Find where the given text appears and provide that cell's center as [X, Y] coordinate. 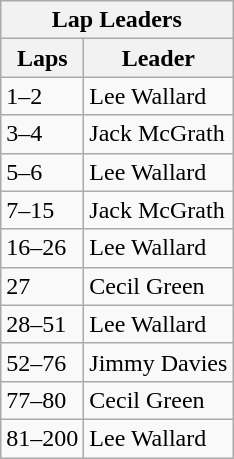
28–51 [42, 324]
7–15 [42, 210]
27 [42, 286]
Leader [158, 58]
52–76 [42, 362]
16–26 [42, 248]
Laps [42, 58]
Jimmy Davies [158, 362]
5–6 [42, 172]
Lap Leaders [117, 20]
3–4 [42, 134]
81–200 [42, 438]
77–80 [42, 400]
1–2 [42, 96]
